Output the (X, Y) coordinate of the center of the cell containing the given text.  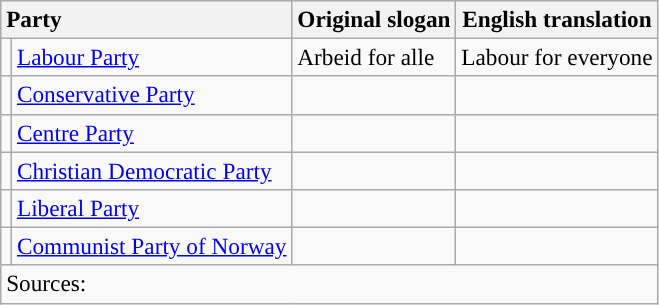
Christian Democratic Party (152, 170)
Party (146, 19)
Labour for everyone (557, 57)
Labour Party (152, 57)
Communist Party of Norway (152, 246)
Conservative Party (152, 95)
Liberal Party (152, 208)
English translation (557, 19)
Sources: (330, 284)
Original slogan (374, 19)
Centre Party (152, 133)
Arbeid for alle (374, 57)
